Search for the cell housing the specified text and yield its (X, Y) center coordinate. 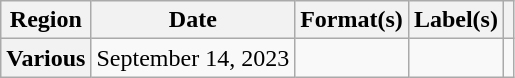
Format(s) (352, 20)
September 14, 2023 (193, 58)
Various (46, 58)
Region (46, 20)
Date (193, 20)
Label(s) (456, 20)
